Provide the (X, Y) coordinate of the cell's center where the given text is located.  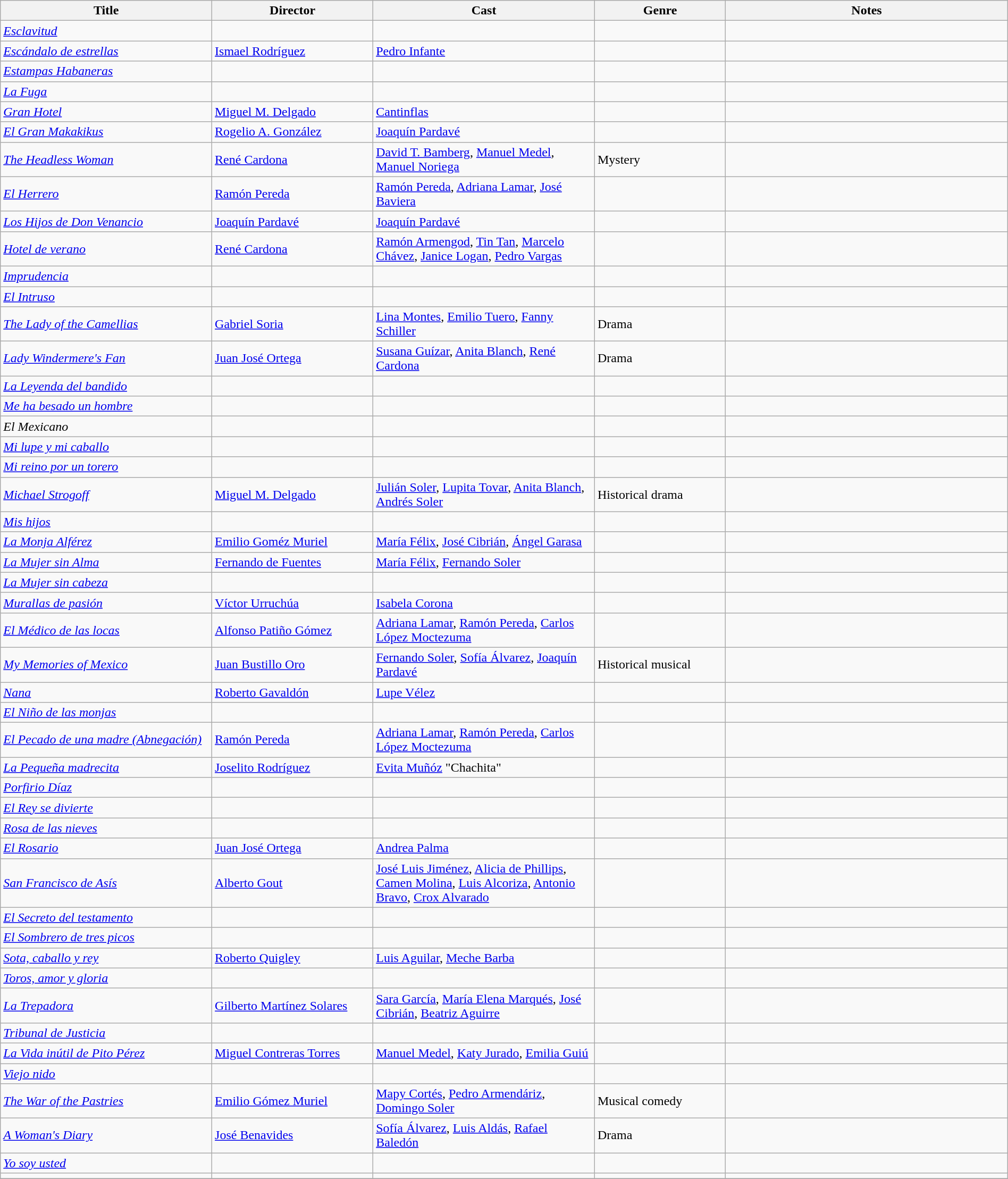
Rogelio A. González (292, 132)
Hotel de verano (106, 249)
Director (292, 11)
David T. Bamberg, Manuel Medel, Manuel Noriega (484, 160)
La Mujer sin cabeza (106, 582)
Notes (867, 11)
Nana (106, 692)
Sofía Álvarez, Luis Aldás, Rafael Baledón (484, 1136)
Cantinflas (484, 112)
El Rosario (106, 848)
Michael Strogoff (106, 495)
A Woman's Diary (106, 1136)
Andrea Palma (484, 848)
Isabela Corona (484, 603)
Julián Soler, Lupita Tovar, Anita Blanch, Andrés Soler (484, 495)
Lupe Vélez (484, 692)
Viejo nido (106, 1074)
Alberto Gout (292, 883)
Miguel Contreras Torres (292, 1053)
Susana Guízar, Anita Blanch, René Cardona (484, 358)
Emilio Gómez Muriel (292, 1101)
The War of the Pastries (106, 1101)
Fernando de Fuentes (292, 562)
Murallas de pasión (106, 603)
The Lady of the Camellias (106, 324)
Genre (660, 11)
Lina Montes, Emilio Tuero, Fanny Schiller (484, 324)
Historical musical (660, 665)
Escándalo de estrellas (106, 51)
La Monja Alférez (106, 542)
Luis Aguilar, Meche Barba (484, 958)
Mis hijos (106, 522)
Musical comedy (660, 1101)
Evita Muñóz "Chachita" (484, 767)
Esclavitud (106, 31)
El Herrero (106, 194)
Gran Hotel (106, 112)
Víctor Urruchúa (292, 603)
Gabriel Soria (292, 324)
El Intruso (106, 296)
Historical drama (660, 495)
Rosa de las nieves (106, 828)
The Headless Woman (106, 160)
El Médico de las locas (106, 630)
Fernando Soler, Sofía Álvarez, Joaquín Pardavé (484, 665)
José Benavides (292, 1136)
La Pequeña madrecita (106, 767)
El Pecado de una madre (Abnegación) (106, 740)
La Mujer sin Alma (106, 562)
Roberto Quigley (292, 958)
San Francisco de Asís (106, 883)
La Leyenda del bandido (106, 386)
Lady Windermere's Fan (106, 358)
El Sombrero de tres picos (106, 938)
Ramón Pereda, Adriana Lamar, José Baviera (484, 194)
Ramón Armengod, Tin Tan, Marcelo Chávez, Janice Logan, Pedro Vargas (484, 249)
La Vida inútil de Pito Pérez (106, 1053)
Alfonso Patiño Gómez (292, 630)
El Mexicano (106, 427)
Sota, caballo y rey (106, 958)
My Memories of Mexico (106, 665)
Cast (484, 11)
Los Hijos de Don Venancio (106, 221)
El Rey se divierte (106, 808)
Title (106, 11)
Ismael Rodríguez (292, 51)
Pedro Infante (484, 51)
Roberto Gavaldón (292, 692)
Sara García, María Elena Marqués, José Cibrián, Beatriz Aguirre (484, 1005)
Yo soy usted (106, 1163)
María Félix, Fernando Soler (484, 562)
Gilberto Martínez Solares (292, 1005)
La Fuga (106, 91)
Manuel Medel, Katy Jurado, Emilia Guiú (484, 1053)
Juan Bustillo Oro (292, 665)
La Trepadora (106, 1005)
El Gran Makakikus (106, 132)
Imprudencia (106, 276)
Mi reino por un torero (106, 467)
Tribunal de Justicia (106, 1033)
Mapy Cortés, Pedro Armendáriz, Domingo Soler (484, 1101)
El Niño de las monjas (106, 713)
José Luis Jiménez, Alicia de Phillips, Camen Molina, Luis Alcoriza, Antonio Bravo, Crox Alvarado (484, 883)
Estampas Habaneras (106, 71)
Joselito Rodríguez (292, 767)
Toros, amor y gloria (106, 978)
Porfirio Díaz (106, 788)
María Félix, José Cibrián, Ángel Garasa (484, 542)
El Secreto del testamento (106, 917)
Me ha besado un hombre (106, 406)
Mystery (660, 160)
Mi lupe y mi caballo (106, 447)
Emilio Goméz Muriel (292, 542)
